Locate the cell with the specified text and output its (X, Y) center coordinate. 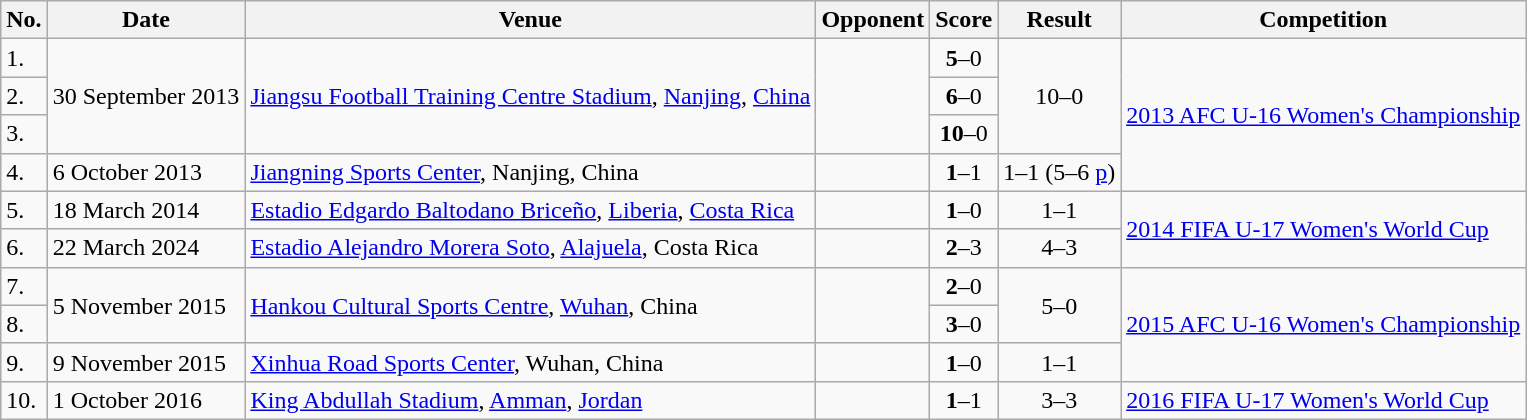
3. (24, 134)
3–3 (1060, 400)
2014 FIFA U-17 Women's World Cup (1324, 229)
7. (24, 286)
4–3 (1060, 248)
9. (24, 362)
2015 AFC U-16 Women's Championship (1324, 324)
8. (24, 324)
2–3 (964, 248)
Jiangsu Football Training Centre Stadium, Nanjing, China (530, 96)
1–1 (5–6 p) (1060, 172)
5. (24, 210)
30 September 2013 (146, 96)
5 November 2015 (146, 305)
22 March 2024 (146, 248)
Opponent (873, 20)
2. (24, 96)
10. (24, 400)
Xinhua Road Sports Center, Wuhan, China (530, 362)
Date (146, 20)
1 October 2016 (146, 400)
Estadio Edgardo Baltodano Briceño, Liberia, Costa Rica (530, 210)
Hankou Cultural Sports Centre, Wuhan, China (530, 305)
1. (24, 58)
3–0 (964, 324)
Venue (530, 20)
6–0 (964, 96)
2–0 (964, 286)
Result (1060, 20)
6 October 2013 (146, 172)
Estadio Alejandro Morera Soto, Alajuela, Costa Rica (530, 248)
2016 FIFA U-17 Women's World Cup (1324, 400)
9 November 2015 (146, 362)
Competition (1324, 20)
4. (24, 172)
King Abdullah Stadium, Amman, Jordan (530, 400)
Jiangning Sports Center, Nanjing, China (530, 172)
Score (964, 20)
18 March 2014 (146, 210)
6. (24, 248)
2013 AFC U-16 Women's Championship (1324, 115)
No. (24, 20)
